Search for the cell housing the specified text and yield its (x, y) center coordinate. 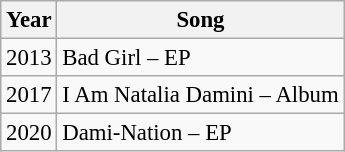
2013 (29, 58)
Year (29, 20)
2020 (29, 133)
Song (200, 20)
Bad Girl – EP (200, 58)
Dami-Nation – EP (200, 133)
I Am Natalia Damini – Album (200, 95)
2017 (29, 95)
